Output the [X, Y] coordinate of the center of the cell containing the given text.  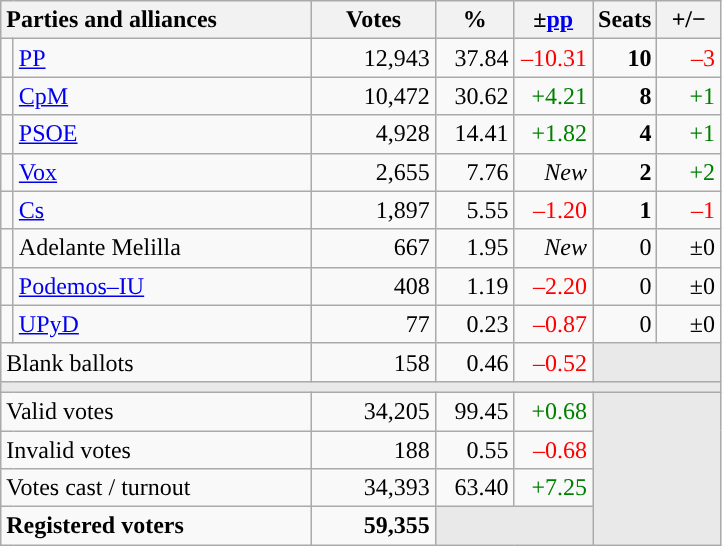
4 [624, 134]
–0.87 [554, 324]
1 [624, 210]
408 [374, 286]
667 [374, 248]
4,928 [374, 134]
+0.68 [554, 411]
188 [374, 449]
Votes cast / turnout [156, 488]
10,472 [374, 96]
10 [624, 58]
UPyD [162, 324]
30.62 [474, 96]
2,655 [374, 172]
1.95 [474, 248]
+4.21 [554, 96]
34,205 [374, 411]
5.55 [474, 210]
Podemos–IU [162, 286]
0.55 [474, 449]
–2.20 [554, 286]
1.19 [474, 286]
34,393 [374, 488]
–10.31 [554, 58]
Cs [162, 210]
0.23 [474, 324]
7.76 [474, 172]
+7.25 [554, 488]
–0.68 [554, 449]
59,355 [374, 526]
PSOE [162, 134]
±pp [554, 20]
99.45 [474, 411]
Invalid votes [156, 449]
Vox [162, 172]
2 [624, 172]
+1.82 [554, 134]
1,897 [374, 210]
Blank ballots [156, 362]
CpM [162, 96]
Registered voters [156, 526]
Valid votes [156, 411]
+/− [689, 20]
8 [624, 96]
PP [162, 58]
–3 [689, 58]
14.41 [474, 134]
Parties and alliances [156, 20]
–0.52 [554, 362]
% [474, 20]
Adelante Melilla [162, 248]
158 [374, 362]
–1 [689, 210]
77 [374, 324]
+2 [689, 172]
63.40 [474, 488]
0.46 [474, 362]
Votes [374, 20]
–1.20 [554, 210]
Seats [624, 20]
12,943 [374, 58]
37.84 [474, 58]
